Pinpoint the cell where the given text exists, returning its [x, y] midpoint coordinate. 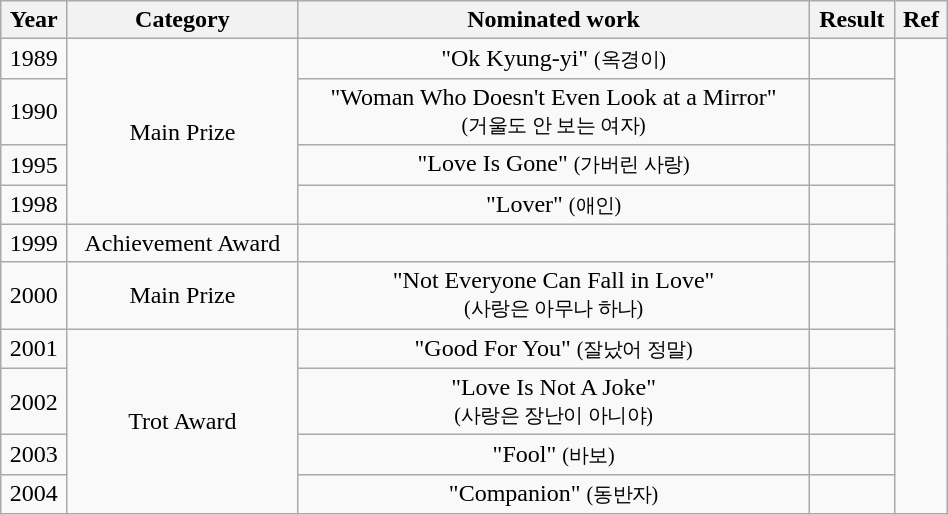
Year [34, 20]
Ref [922, 20]
Category [182, 20]
1989 [34, 59]
Nominated work [554, 20]
"Love Is Not A Joke"(사랑은 장난이 아니야) [554, 402]
2001 [34, 349]
2002 [34, 402]
1995 [34, 165]
Trot Award [182, 422]
1990 [34, 112]
2000 [34, 296]
"Love Is Gone" (가버린 사랑) [554, 165]
Achievement Award [182, 243]
"Companion" (동반자) [554, 494]
"Ok Kyung-yi" (옥경이) [554, 59]
2004 [34, 494]
"Lover" (애인) [554, 204]
2003 [34, 455]
1999 [34, 243]
1998 [34, 204]
Result [852, 20]
"Good For You" (잘났어 정말) [554, 349]
"Fool" (바보) [554, 455]
"Not Everyone Can Fall in Love"(사랑은 아무나 하나) [554, 296]
"Woman Who Doesn't Even Look at a Mirror"(거울도 안 보는 여자) [554, 112]
